Search for the cell housing the specified text and yield its (X, Y) center coordinate. 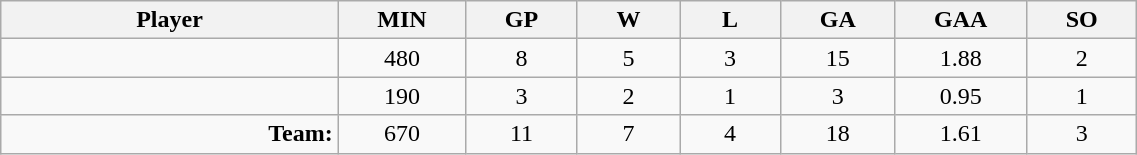
GAA (961, 20)
SO (1081, 20)
GP (522, 20)
L (730, 20)
8 (522, 58)
7 (628, 134)
480 (402, 58)
18 (838, 134)
GA (838, 20)
11 (522, 134)
Team: (170, 134)
5 (628, 58)
0.95 (961, 96)
190 (402, 96)
4 (730, 134)
1.88 (961, 58)
MIN (402, 20)
Player (170, 20)
1.61 (961, 134)
W (628, 20)
670 (402, 134)
15 (838, 58)
